From the cell containing the given text, extract its center point as (X, Y) coordinate. 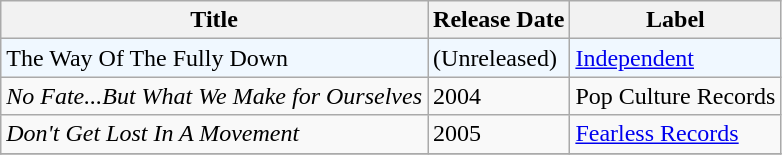
(Unreleased) (499, 58)
Label (676, 20)
Fearless Records (676, 134)
No Fate...But What We Make for Ourselves (214, 96)
2004 (499, 96)
Title (214, 20)
Release Date (499, 20)
Independent (676, 58)
2005 (499, 134)
The Way Of The Fully Down (214, 58)
Don't Get Lost In A Movement (214, 134)
Pop Culture Records (676, 96)
